Extract the (X, Y) coordinate from the center of the cell holding the provided text.  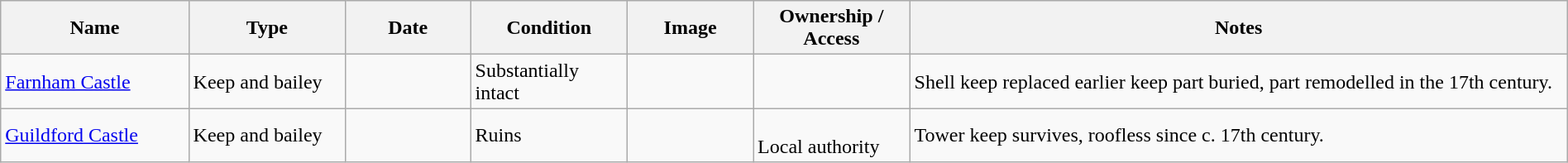
Shell keep replaced earlier keep part buried, part remodelled in the 17th century. (1239, 81)
Local authority (832, 136)
Ruins (549, 136)
Substantially intact (549, 81)
Date (409, 28)
Image (691, 28)
Type (266, 28)
Guildford Castle (94, 136)
Tower keep survives, roofless since c. 17th century. (1239, 136)
Name (94, 28)
Condition (549, 28)
Farnham Castle (94, 81)
Ownership / Access (832, 28)
Notes (1239, 28)
